From the cell containing the given text, extract its center point as (X, Y) coordinate. 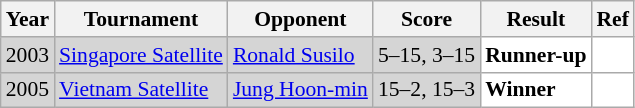
Score (426, 19)
2005 (28, 90)
Tournament (141, 19)
Year (28, 19)
Ronald Susilo (300, 55)
Singapore Satellite (141, 55)
Opponent (300, 19)
Jung Hoon-min (300, 90)
2003 (28, 55)
Vietnam Satellite (141, 90)
Runner-up (536, 55)
Winner (536, 90)
Result (536, 19)
5–15, 3–15 (426, 55)
15–2, 15–3 (426, 90)
Ref (612, 19)
